Provide the [x, y] coordinate of the cell's center where the given text is located.  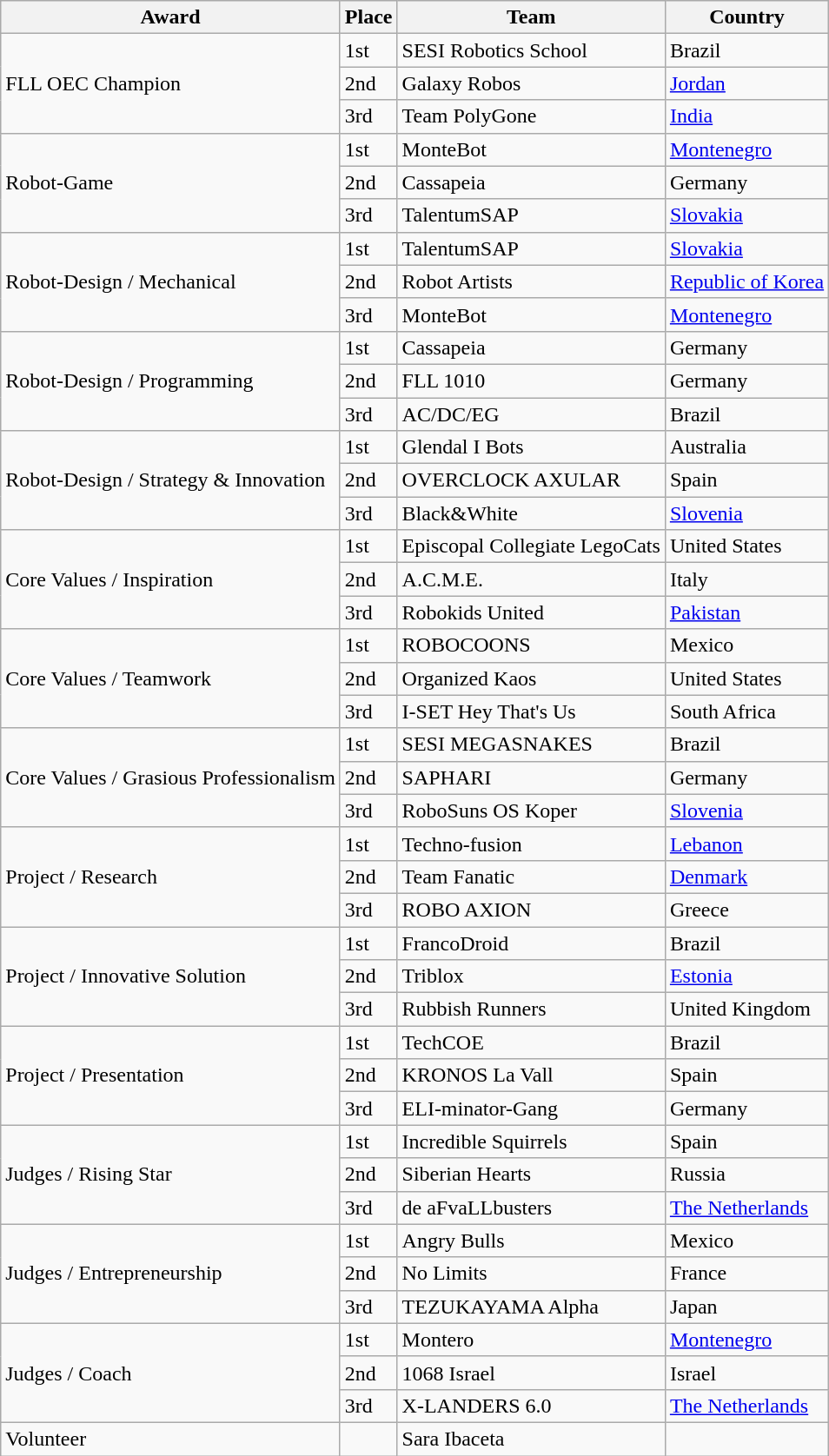
Russia [746, 1175]
Estonia [746, 976]
Robot-Design / Programming [170, 381]
Angry Bulls [531, 1241]
Robot Artists [531, 281]
FLL OEC Champion [170, 83]
Episcopal Collegiate LegoCats [531, 546]
South Africa [746, 711]
Team [531, 17]
No Limits [531, 1274]
TEZUKAYAMA Alpha [531, 1307]
Jordan [746, 83]
A.C.M.E. [531, 579]
Team PolyGone [531, 116]
Israel [746, 1373]
Sara Ibaceta [531, 1439]
SESI Robotics School [531, 50]
SESI MEGASNAKES [531, 745]
Award [170, 17]
Place [368, 17]
Greece [746, 910]
OVERCLOCK AXULAR [531, 480]
FrancoDroid [531, 943]
Core Values / Inspiration [170, 579]
France [746, 1274]
Robot-Design / Strategy & Innovation [170, 480]
Republic of Korea [746, 281]
Judges / Entrepreneurship [170, 1274]
Core Values / Grasious Professionalism [170, 778]
ROBO AXION [531, 910]
Incredible Squirrels [531, 1142]
Robokids United [531, 612]
Team Fanatic [531, 877]
Montero [531, 1340]
X-LANDERS 6.0 [531, 1406]
RoboSuns OS Koper [531, 811]
Volunteer [170, 1439]
Rubbish Runners [531, 1009]
de aFvaLLbusters [531, 1208]
ELI-minator-Gang [531, 1109]
India [746, 116]
Pakistan [746, 612]
Galaxy Robos [531, 83]
1068 Israel [531, 1373]
Techno-fusion [531, 844]
SAPHARI [531, 778]
Organized Kaos [531, 678]
Judges / Coach [170, 1373]
Robot-Design / Mechanical [170, 281]
AC/DC/EG [531, 414]
Australia [746, 447]
FLL 1010 [531, 381]
United Kingdom [746, 1009]
TechCOE [531, 1042]
Denmark [746, 877]
Project / Presentation [170, 1075]
KRONOS La Vall [531, 1075]
ROBOCOONS [531, 645]
Lebanon [746, 844]
I-SET Hey That's Us [531, 711]
Project / Research [170, 877]
Robot-Game [170, 182]
Project / Innovative Solution [170, 976]
Judges / Rising Star [170, 1175]
Triblox [531, 976]
Glendal I Bots [531, 447]
Japan [746, 1307]
Siberian Hearts [531, 1175]
Country [746, 17]
Black&White [531, 513]
Italy [746, 579]
Core Values / Teamwork [170, 678]
